Scan for the cell matching the given text and deliver its (X, Y) coordinate at center. 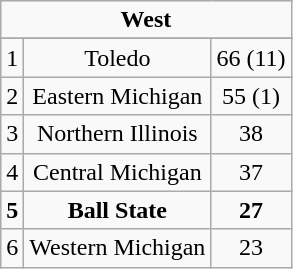
1 (12, 58)
66 (11) (251, 58)
37 (251, 172)
Eastern Michigan (118, 96)
3 (12, 134)
27 (251, 210)
23 (251, 248)
Ball State (118, 210)
Western Michigan (118, 248)
Toledo (118, 58)
55 (1) (251, 96)
2 (12, 96)
38 (251, 134)
West (146, 20)
6 (12, 248)
4 (12, 172)
5 (12, 210)
Northern Illinois (118, 134)
Central Michigan (118, 172)
